Scan for the cell matching the given text and deliver its [X, Y] coordinate at center. 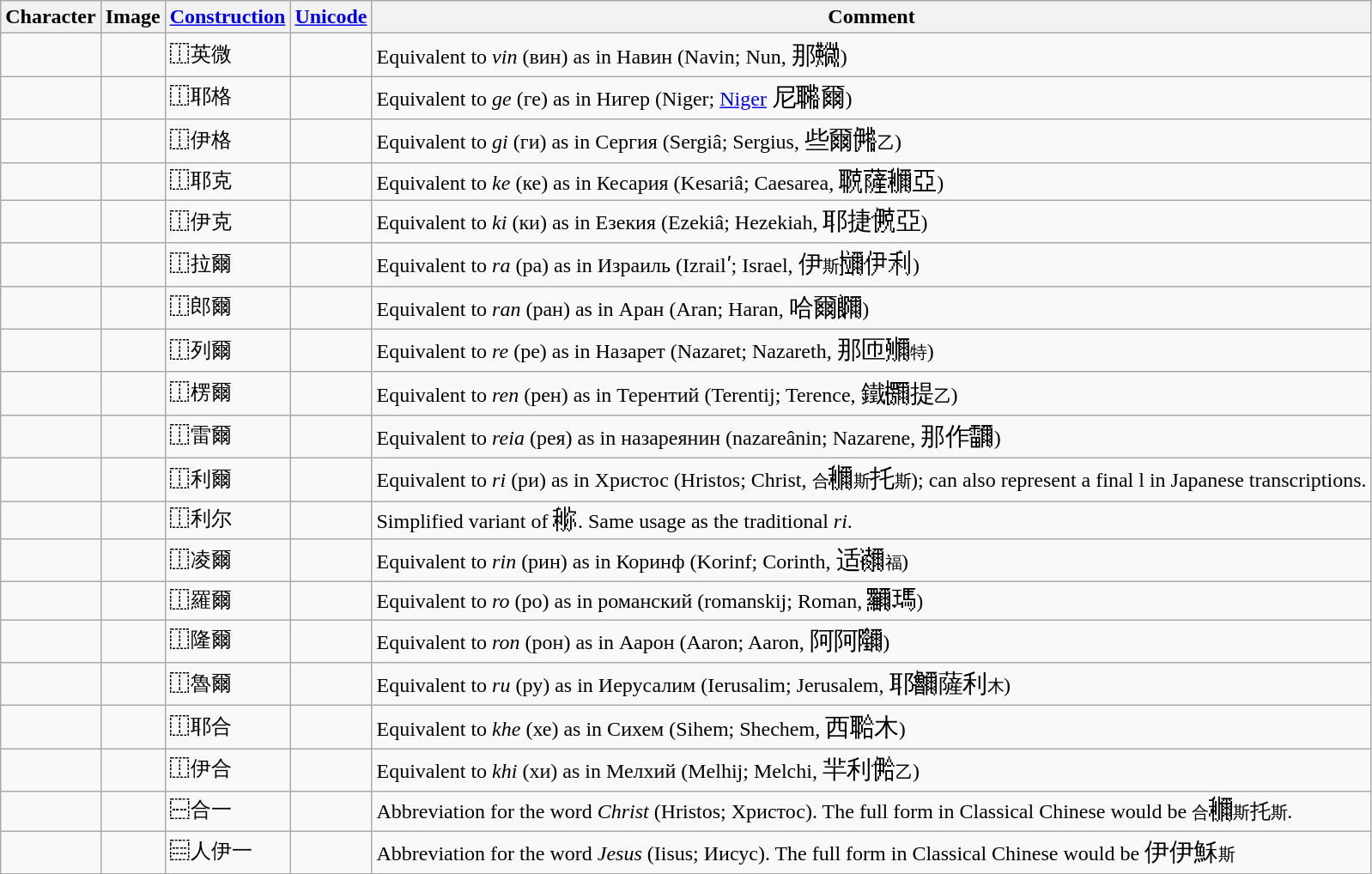
⿰伊克 [228, 222]
⿰凌爾 [228, 561]
Image [132, 17]
Equivalent to ke (ке) as in Кесария (Kesariâ; Caesarea, 鿣薩鿠亞) [871, 181]
⿰利尔 [228, 520]
⿰拉爾 [228, 264]
⿰楞爾 [228, 393]
Equivalent to ran (ран) as in Аран (Aran; Haran, 哈爾鿥) [871, 307]
Equivalent to khe (хе) as in Сихем (Sihem; Shechem, 西鿢木) [871, 727]
⿰魯爾 [228, 684]
⿰雷爾 [228, 436]
Unicode [331, 17]
⿰羅爾 [228, 601]
Equivalent to ro (ро) as in романский (romanskij; Roman, 鿡瑪) [871, 601]
Simplified variant of 鿟. Same usage as the traditional ri. [871, 520]
⿰郎爾 [228, 307]
⿰列爾 [228, 350]
⿰隆爾 [228, 641]
Equivalent to gi (ги) as in Сергия (Sergiâ; Sergius, 些爾鿚乙) [871, 141]
Character [51, 17]
⿰英微 [228, 55]
Construction [228, 17]
Equivalent to vin (вин) as in Навин (Navin; Nun, 那鿦) [871, 55]
⿱合一 [228, 811]
⿰利爾 [228, 479]
Equivalent to rin (рин) as in Коринф (Korinf; Corinth, 适鿛福) [871, 561]
⿰耶克 [228, 181]
⿰伊格 [228, 141]
⿳人伊一 [228, 853]
Abbreviation for the word Christ (Hristos; Христос). The full form in Classical Chinese would be 合鿠斯托斯. [871, 811]
Equivalent to ru (ру) as in Иерусалим (Ierusalim; Jerusalem, 耶鿩薩利木) [871, 684]
Equivalent to ge (ге) as in Нигер (Niger; Niger 尼鿤爾) [871, 98]
Equivalent to ron (рон) as in Аарон (Aaron; Aaron, 阿阿鿧) [871, 641]
Equivalent to reia (рея) as in назареянин (nazareânin; Nazarene, 那作鿨) [871, 436]
Equivalent to ri (ри) as in Христос (Hristos; Christ, 合鿠斯托斯); can also represent a final l in Japanese transcriptions. [871, 479]
⿰耶格 [228, 98]
Abbreviation for the word Jesus (Iisus; Иисус). The full form in Classical Chinese would be 伊伊穌斯 [871, 853]
Comment [871, 17]
⿰耶合 [228, 727]
Equivalent to re (ре) as in Назарет (Nazaret; Nazareth, 那匝鿞特) [871, 350]
Equivalent to ki (ки) as in Езекия (Ezekiâ; Hezekiah, 耶捷鿙亞) [871, 222]
Equivalent to ren (рен) as in Терентий (Terentij; Terence, 鐵鿝提乙) [871, 393]
Equivalent to khi (хи) as in Мелхий (Melhij; Melchi, 羋利鿘乙) [871, 770]
⿰伊合 [228, 770]
Equivalent to ra (ра) as in Израиль (Izrailʹ; Israel, 伊斯鿜伊利) [871, 264]
